From the cell containing the given text, extract its center point as [X, Y] coordinate. 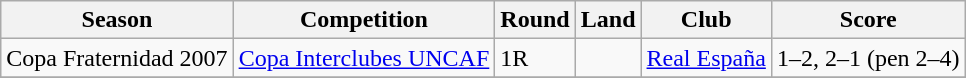
Season [117, 20]
Score [868, 20]
1R [535, 58]
Competition [364, 20]
Real España [706, 58]
1–2, 2–1 (pen 2–4) [868, 58]
Copa Interclubes UNCAF [364, 58]
Land [608, 20]
Copa Fraternidad 2007 [117, 58]
Round [535, 20]
Club [706, 20]
